Find where the given text appears and provide that cell's center as [x, y] coordinate. 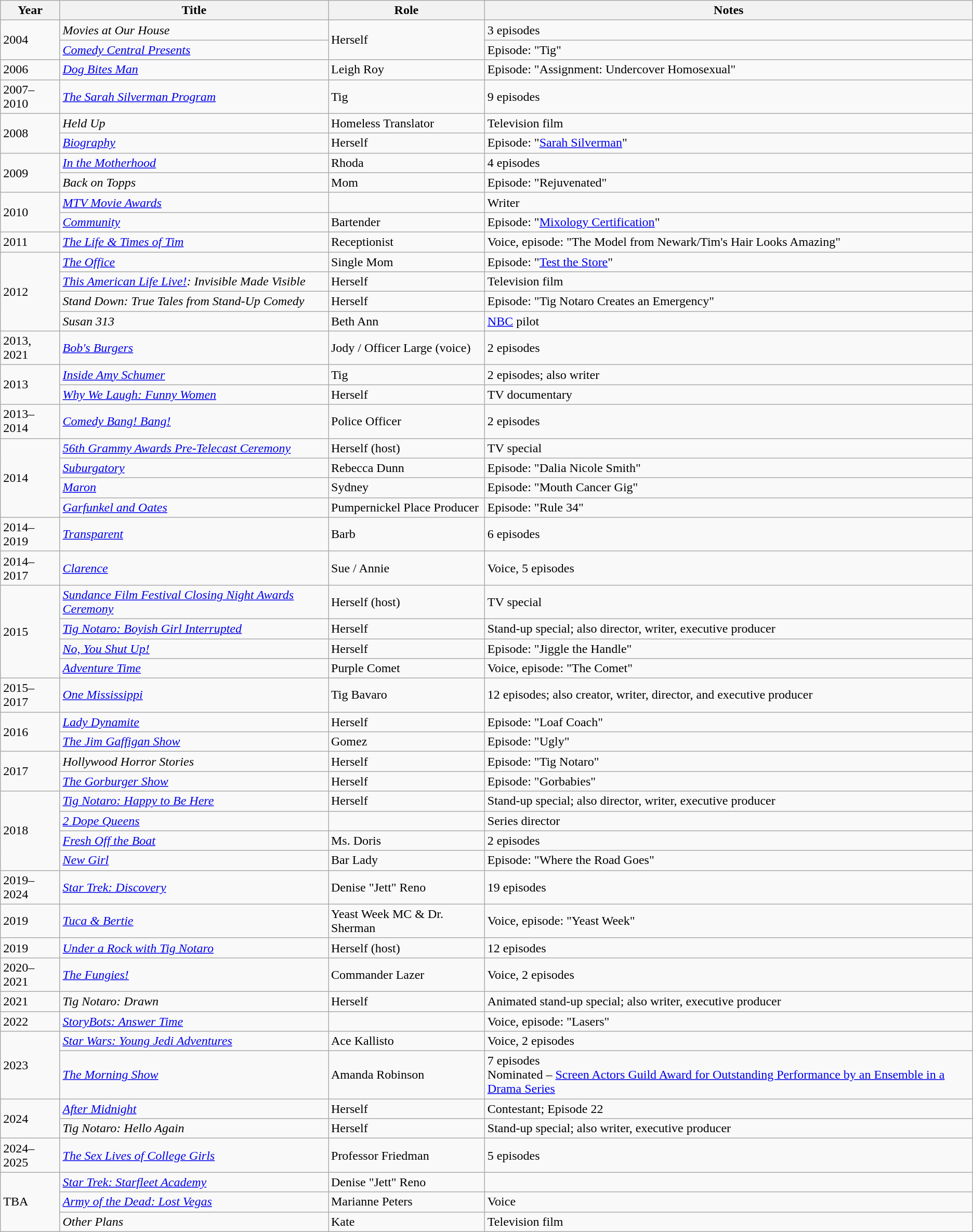
StoryBots: Answer Time [194, 1021]
The Fungies! [194, 974]
Yeast Week MC & Dr. Sherman [406, 921]
No, You Shut Up! [194, 648]
2014–2019 [30, 534]
Episode: "Where the Road Goes" [729, 860]
Ace Kallisto [406, 1041]
Voice, episode: "Lasers" [729, 1021]
2014–2017 [30, 568]
2023 [30, 1065]
7 episodesNominated – Screen Actors Guild Award for Outstanding Performance by an Ensemble in a Drama Series [729, 1075]
Susan 313 [194, 321]
2008 [30, 133]
Comedy Central Presents [194, 50]
The Gorburger Show [194, 781]
Episode: "Tig" [729, 50]
Homeless Translator [406, 123]
Jody / Officer Large (voice) [406, 348]
Tig Notaro: Happy to Be Here [194, 801]
2013–2014 [30, 421]
Single Mom [406, 261]
Star Wars: Young Jedi Adventures [194, 1041]
Held Up [194, 123]
MTV Movie Awards [194, 202]
56th Grammy Awards Pre-Telecast Ceremony [194, 448]
Leigh Roy [406, 70]
2006 [30, 70]
Suburgatory [194, 468]
Adventure Time [194, 669]
2007–2010 [30, 97]
Kate [406, 1222]
Episode: "Rule 34" [729, 507]
3 episodes [729, 30]
The Sarah Silverman Program [194, 97]
TV documentary [729, 395]
Biography [194, 143]
Episode: "Ugly" [729, 742]
Police Officer [406, 421]
Army of the Dead: Lost Vegas [194, 1202]
Voice, episode: "The Model from Newark/Tim's Hair Looks Amazing" [729, 242]
NBC pilot [729, 321]
Mom [406, 182]
Voice, episode: "Yeast Week" [729, 921]
Rhoda [406, 163]
The Morning Show [194, 1075]
2019–2024 [30, 887]
TBA [30, 1202]
Episode: "Dalia Nicole Smith" [729, 468]
12 episodes; also creator, writer, director, and executive producer [729, 696]
9 episodes [729, 97]
12 episodes [729, 948]
2010 [30, 212]
Dog Bites Man [194, 70]
2021 [30, 1001]
2020–2021 [30, 974]
Voice [729, 1202]
Role [406, 10]
Episode: "Sarah Silverman" [729, 143]
Voice, 5 episodes [729, 568]
Animated stand-up special; also writer, executive producer [729, 1001]
2022 [30, 1021]
Professor Friedman [406, 1155]
5 episodes [729, 1155]
Transparent [194, 534]
Other Plans [194, 1222]
Series director [729, 821]
Sundance Film Festival Closing Night Awards Ceremony [194, 602]
Beth Ann [406, 321]
After Midnight [194, 1109]
Title [194, 10]
Tig Notaro: Drawn [194, 1001]
Community [194, 222]
Garfunkel and Oates [194, 507]
Episode: "Mouth Cancer Gig" [729, 488]
Star Trek: Discovery [194, 887]
Episode: "Tig Notaro Creates an Emergency" [729, 302]
19 episodes [729, 887]
2011 [30, 242]
2017 [30, 771]
Receptionist [406, 242]
Sydney [406, 488]
Voice, episode: "The Comet" [729, 669]
Tuca & Bertie [194, 921]
Gomez [406, 742]
The Life & Times of Tim [194, 242]
New Girl [194, 860]
Sue / Annie [406, 568]
Tig Notaro: Hello Again [194, 1129]
2024 [30, 1119]
Commander Lazer [406, 974]
Movies at Our House [194, 30]
Year [30, 10]
2013, 2021 [30, 348]
Episode: "Test the Store" [729, 261]
2009 [30, 173]
2015 [30, 631]
In the Motherhood [194, 163]
Maron [194, 488]
2016 [30, 732]
The Sex Lives of College Girls [194, 1155]
Star Trek: Starfleet Academy [194, 1182]
Back on Topps [194, 182]
Amanda Robinson [406, 1075]
Episode: "Tig Notaro" [729, 762]
Rebecca Dunn [406, 468]
The Jim Gaffigan Show [194, 742]
2012 [30, 291]
Notes [729, 10]
2018 [30, 831]
Under a Rock with Tig Notaro [194, 948]
Ms. Doris [406, 841]
Why We Laugh: Funny Women [194, 395]
6 episodes [729, 534]
Pumpernickel Place Producer [406, 507]
Inside Amy Schumer [194, 375]
2024–2025 [30, 1155]
Stand-up special; also writer, executive producer [729, 1129]
2004 [30, 40]
This American Life Live!: Invisible Made Visible [194, 282]
One Mississippi [194, 696]
4 episodes [729, 163]
Stand Down: True Tales from Stand-Up Comedy [194, 302]
Bob's Burgers [194, 348]
2014 [30, 478]
Fresh Off the Boat [194, 841]
Contestant; Episode 22 [729, 1109]
Episode: "Jiggle the Handle" [729, 648]
Bar Lady [406, 860]
Purple Comet [406, 669]
Episode: "Loaf Coach" [729, 722]
2015–2017 [30, 696]
Writer [729, 202]
Tig Notaro: Boyish Girl Interrupted [194, 628]
2 Dope Queens [194, 821]
Clarence [194, 568]
Episode: "Assignment: Undercover Homosexual" [729, 70]
2013 [30, 385]
Episode: "Mixology Certification" [729, 222]
The Office [194, 261]
Hollywood Horror Stories [194, 762]
2 episodes; also writer [729, 375]
Episode: "Gorbabies" [729, 781]
Episode: "Rejuvenated" [729, 182]
Bartender [406, 222]
Comedy Bang! Bang! [194, 421]
Lady Dynamite [194, 722]
Barb [406, 534]
Marianne Peters [406, 1202]
Tig Bavaro [406, 696]
